Determine the (x, y) coordinate at the center of the cell enclosing the given text.  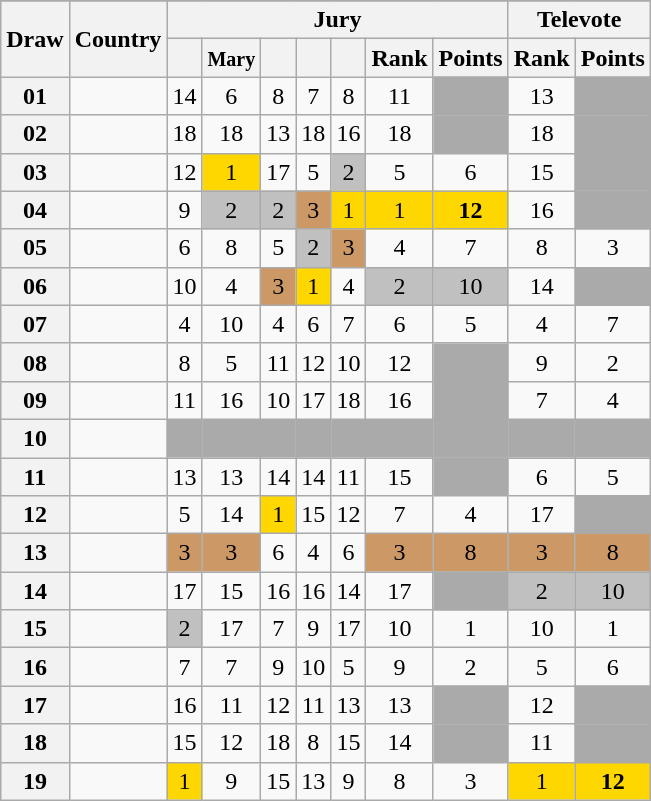
Country (118, 39)
07 (35, 324)
04 (35, 210)
19 (35, 781)
06 (35, 286)
02 (35, 134)
Jury (338, 20)
09 (35, 400)
05 (35, 248)
01 (35, 96)
08 (35, 362)
Mary (232, 58)
Draw (35, 39)
03 (35, 172)
Televote (579, 20)
